Pinpoint the cell where the given text exists, returning its [X, Y] midpoint coordinate. 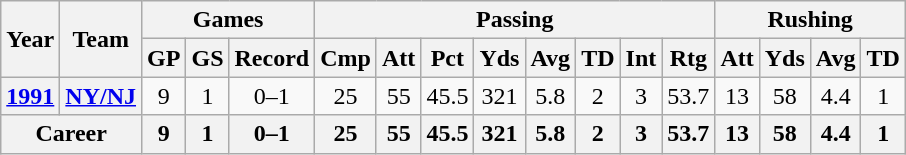
Rtg [688, 58]
GP [164, 58]
Record [272, 58]
Career [72, 134]
Cmp [346, 58]
Passing [515, 20]
Rushing [810, 20]
Year [30, 39]
Games [228, 20]
NY/NJ [101, 96]
Team [101, 39]
Int [641, 58]
Pct [448, 58]
1991 [30, 96]
GS [208, 58]
